Detect which cell encompasses the target text, then output its [X, Y] center coordinate. 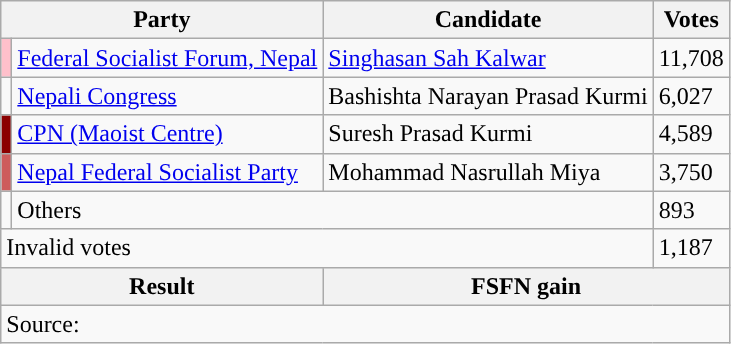
3,750 [691, 172]
11,708 [691, 58]
Source: [366, 324]
Result [162, 286]
Invalid votes [327, 248]
1,187 [691, 248]
FSFN gain [526, 286]
CPN (Maoist Centre) [168, 134]
Singhasan Sah Kalwar [488, 58]
Candidate [488, 20]
Votes [691, 20]
Nepal Federal Socialist Party [168, 172]
Party [162, 20]
4,589 [691, 134]
Federal Socialist Forum, Nepal [168, 58]
Suresh Prasad Kurmi [488, 134]
Bashishta Narayan Prasad Kurmi [488, 96]
Others [332, 210]
6,027 [691, 96]
Mohammad Nasrullah Miya [488, 172]
893 [691, 210]
Nepali Congress [168, 96]
